For the text-containing cell, return its midpoint in (x, y) coordinate format. 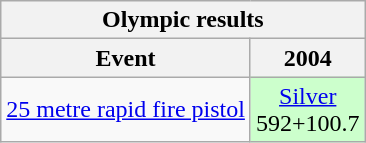
Event (126, 58)
2004 (308, 58)
25 metre rapid fire pistol (126, 110)
Olympic results (183, 20)
Silver592+100.7 (308, 110)
